Search for the cell housing the specified text and yield its [X, Y] center coordinate. 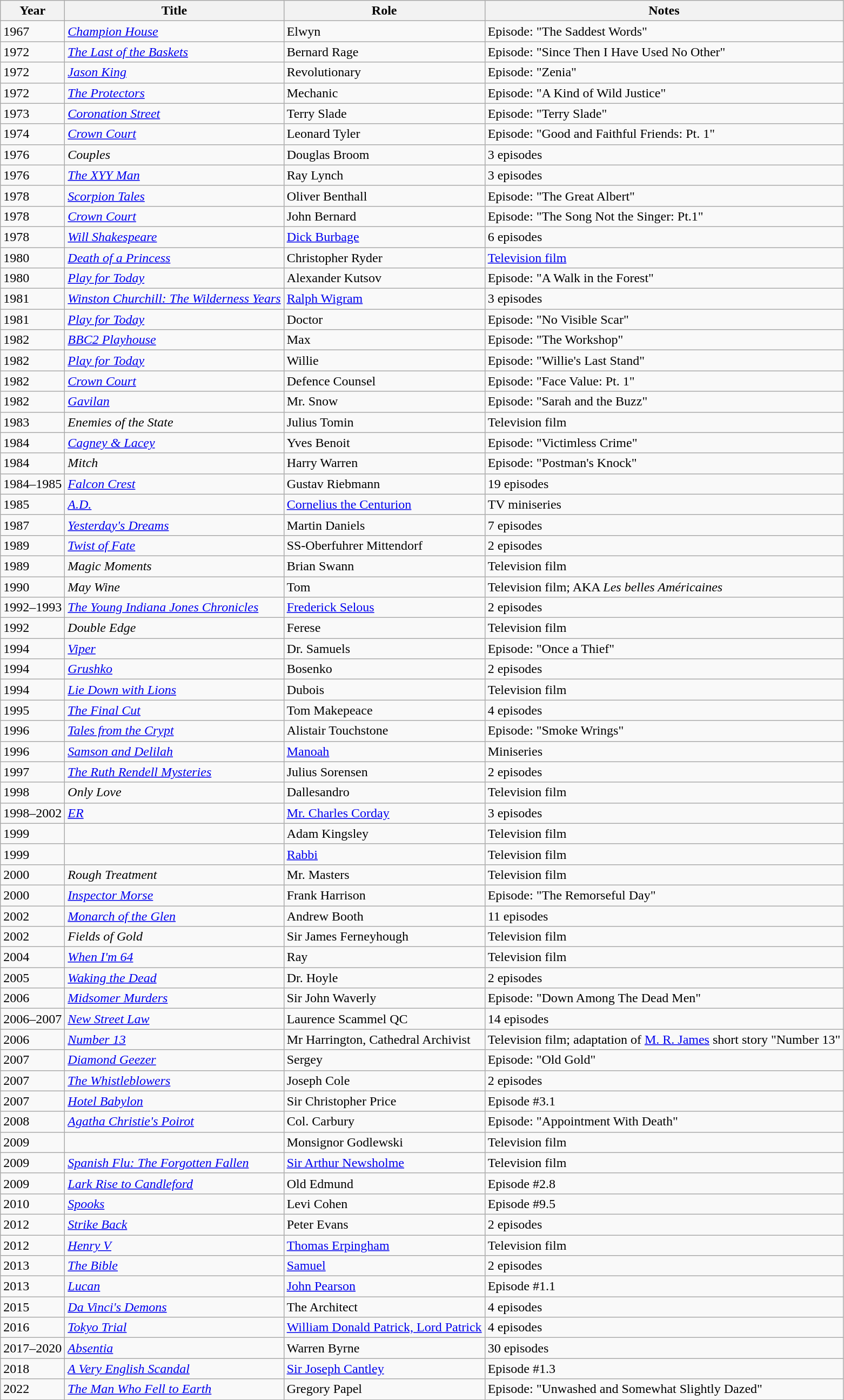
Brian Swann [384, 566]
Ray [384, 957]
Episode: "The Workshop" [664, 340]
Fields of Gold [174, 937]
Episode: "A Kind of Wild Justice" [664, 93]
Da Vinci's Demons [174, 1307]
Sir Joseph Cantley [384, 1369]
Death of a Princess [174, 258]
Peter Evans [384, 1224]
Episode: "Appointment With Death" [664, 1122]
Ralph Wigram [384, 299]
Revolutionary [384, 72]
Television film; AKA Les belles Américaines [664, 586]
A.D. [174, 504]
Sergey [384, 1060]
John Bernard [384, 216]
Inspector Morse [174, 895]
Col. Carbury [384, 1122]
Episode: "Zenia" [664, 72]
Role [384, 11]
1967 [32, 31]
Episode: "Terry Slade" [664, 114]
TV miniseries [664, 504]
1995 [32, 710]
A Very English Scandal [174, 1369]
Television film; adaptation of M. R. James short story "Number 13" [664, 1039]
Winston Churchill: The Wilderness Years [174, 299]
1987 [32, 525]
Old Edmund [384, 1183]
Laurence Scammel QC [384, 1019]
Episode: "Face Value: Pt. 1" [664, 381]
Miniseries [664, 751]
Alexander Kutsov [384, 278]
Dick Burbage [384, 237]
Joseph Cole [384, 1081]
Martin Daniels [384, 525]
The Bible [174, 1266]
Agatha Christie's Poirot [174, 1122]
Christopher Ryder [384, 258]
Andrew Booth [384, 916]
Ferese [384, 628]
Strike Back [174, 1224]
Episode #2.8 [664, 1183]
Champion House [174, 31]
2022 [32, 1389]
Manoah [384, 751]
Spooks [174, 1204]
Rabbi [384, 854]
2018 [32, 1369]
2005 [32, 978]
Sir James Ferneyhough [384, 937]
When I'm 64 [174, 957]
Jason King [174, 72]
1973 [32, 114]
Episode: "Since Then I Have Used No Other" [664, 52]
Sir Christopher Price [384, 1101]
2017–2020 [32, 1348]
Will Shakespeare [174, 237]
Bosenko [384, 669]
Sir Arthur Newsholme [384, 1163]
Notes [664, 11]
Coronation Street [174, 114]
Warren Byrne [384, 1348]
Episode: "Once a Thief" [664, 649]
1992–1993 [32, 608]
30 episodes [664, 1348]
Episode: "The Song Not the Singer: Pt.1" [664, 216]
Double Edge [174, 628]
Gregory Papel [384, 1389]
The XYY Man [174, 175]
The Architect [384, 1307]
6 episodes [664, 237]
Cornelius the Centurion [384, 504]
Episode: "The Remorseful Day" [664, 895]
1983 [32, 422]
Tom Makepeace [384, 710]
Oliver Benthall [384, 196]
Defence Counsel [384, 381]
1984–1985 [32, 484]
2004 [32, 957]
Episode #3.1 [664, 1101]
Mr. Snow [384, 402]
Hotel Babylon [174, 1101]
BBC2 Playhouse [174, 340]
Grushko [174, 669]
Levi Cohen [384, 1204]
Sir John Waverly [384, 998]
Number 13 [174, 1039]
Douglas Broom [384, 155]
Episode: "Unwashed and Somewhat Slightly Dazed" [664, 1389]
Mr. Masters [384, 875]
Enemies of the State [174, 422]
Episode: "The Great Albert" [664, 196]
Mr Harrington, Cathedral Archivist [384, 1039]
Alistair Touchstone [384, 731]
Midsomer Murders [174, 998]
The Ruth Rendell Mysteries [174, 772]
Ray Lynch [384, 175]
Waking the Dead [174, 978]
Doctor [384, 319]
2016 [32, 1328]
The Man Who Fell to Earth [174, 1389]
Rough Treatment [174, 875]
John Pearson [384, 1286]
2015 [32, 1307]
Gavilan [174, 402]
Mr. Charles Corday [384, 813]
Adam Kingsley [384, 834]
14 episodes [664, 1019]
Julius Sorensen [384, 772]
Harry Warren [384, 463]
Episode: "Postman's Knock" [664, 463]
Max [384, 340]
Dubois [384, 690]
1997 [32, 772]
Tom [384, 586]
1998–2002 [32, 813]
Willie [384, 361]
Lucan [174, 1286]
Episode: "Smoke Wrings" [664, 731]
The Young Indiana Jones Chronicles [174, 608]
2010 [32, 1204]
Year [32, 11]
Dallesandro [384, 792]
Episode: "Willie's Last Stand" [664, 361]
Bernard Rage [384, 52]
Twist of Fate [174, 545]
SS-Oberfuhrer Mittendorf [384, 545]
Magic Moments [174, 566]
Dr. Samuels [384, 649]
Episode #1.3 [664, 1369]
Monarch of the Glen [174, 916]
19 episodes [664, 484]
Samuel [384, 1266]
Frank Harrison [384, 895]
2006–2007 [32, 1019]
Episode: "Victimless Crime" [664, 443]
Mitch [174, 463]
Couples [174, 155]
Episode: "A Walk in the Forest" [664, 278]
Cagney & Lacey [174, 443]
Absentia [174, 1348]
Samson and Delilah [174, 751]
11 episodes [664, 916]
1990 [32, 586]
Leonard Tyler [384, 134]
William Donald Patrick, Lord Patrick [384, 1328]
New Street Law [174, 1019]
1985 [32, 504]
1998 [32, 792]
Falcon Crest [174, 484]
Julius Tomin [384, 422]
Henry V [174, 1245]
May Wine [174, 586]
The Whistleblowers [174, 1081]
1974 [32, 134]
1992 [32, 628]
Dr. Hoyle [384, 978]
Monsignor Godlewski [384, 1142]
Episode #9.5 [664, 1204]
Thomas Erpingham [384, 1245]
Title [174, 11]
Tales from the Crypt [174, 731]
Gustav Riebmann [384, 484]
Mechanic [384, 93]
Episode #1.1 [664, 1286]
Episode: "Old Gold" [664, 1060]
Elwyn [384, 31]
The Last of the Baskets [174, 52]
Lie Down with Lions [174, 690]
Episode: "The Saddest Words" [664, 31]
Lark Rise to Candleford [174, 1183]
Only Love [174, 792]
Episode: "Sarah and the Buzz" [664, 402]
Episode: "No Visible Scar" [664, 319]
The Final Cut [174, 710]
Terry Slade [384, 114]
Diamond Geezer [174, 1060]
Episode: "Good and Faithful Friends: Pt. 1" [664, 134]
Scorpion Tales [174, 196]
ER [174, 813]
Frederick Selous [384, 608]
Spanish Flu: The Forgotten Fallen [174, 1163]
7 episodes [664, 525]
Episode: "Down Among The Dead Men" [664, 998]
Yesterday's Dreams [174, 525]
Tokyo Trial [174, 1328]
2008 [32, 1122]
Viper [174, 649]
The Protectors [174, 93]
Yves Benoit [384, 443]
